Determine the [X, Y] coordinate at the center of the cell enclosing the given text.  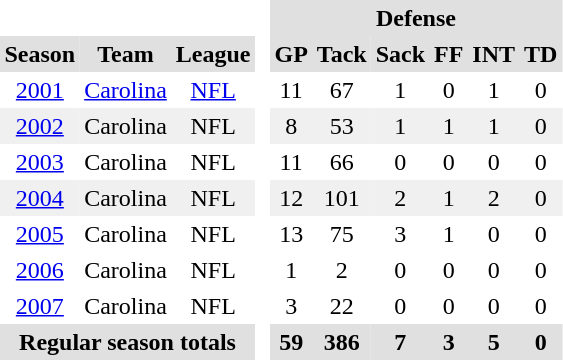
75 [342, 234]
TD [540, 54]
2003 [40, 162]
2007 [40, 306]
101 [342, 198]
67 [342, 90]
59 [291, 342]
GP [291, 54]
Tack [342, 54]
Defense [416, 18]
5 [494, 342]
22 [342, 306]
Season [40, 54]
53 [342, 126]
FF [448, 54]
13 [291, 234]
Team [126, 54]
66 [342, 162]
League [213, 54]
2004 [40, 198]
2005 [40, 234]
386 [342, 342]
Sack [400, 54]
7 [400, 342]
2006 [40, 270]
12 [291, 198]
2002 [40, 126]
2001 [40, 90]
8 [291, 126]
INT [494, 54]
Regular season totals [128, 342]
